Extract the (x, y) coordinate from the center of the cell holding the provided text.  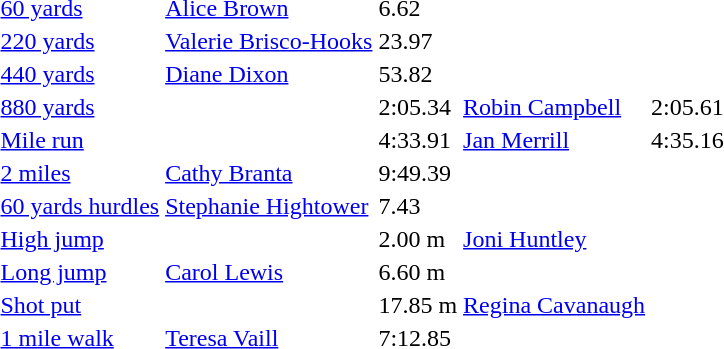
4:33.91 (418, 140)
17.85 m (418, 305)
23.97 (418, 41)
2:05.34 (418, 107)
Diane Dixon (269, 74)
Joni Huntley (554, 239)
Jan Merrill (554, 140)
Stephanie Hightower (269, 206)
9:49.39 (418, 173)
Carol Lewis (269, 272)
7.43 (418, 206)
Regina Cavanaugh (554, 305)
53.82 (418, 74)
Robin Campbell (554, 107)
Valerie Brisco-Hooks (269, 41)
Cathy Branta (269, 173)
6.60 m (418, 272)
2.00 m (418, 239)
